Pinpoint the cell where the given text exists, returning its (X, Y) midpoint coordinate. 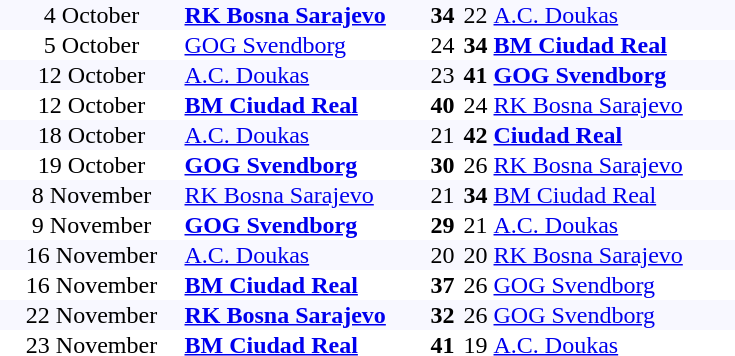
23 (442, 75)
9 November (92, 225)
Ciudad Real (614, 135)
32 (442, 315)
18 October (92, 135)
22 November (92, 315)
5 October (92, 45)
41 (476, 75)
8 November (92, 195)
19 October (92, 165)
22 (476, 15)
30 (442, 165)
40 (442, 105)
29 (442, 225)
37 (442, 285)
42 (476, 135)
4 October (92, 15)
